Pinpoint the cell where the given text exists, returning its (X, Y) midpoint coordinate. 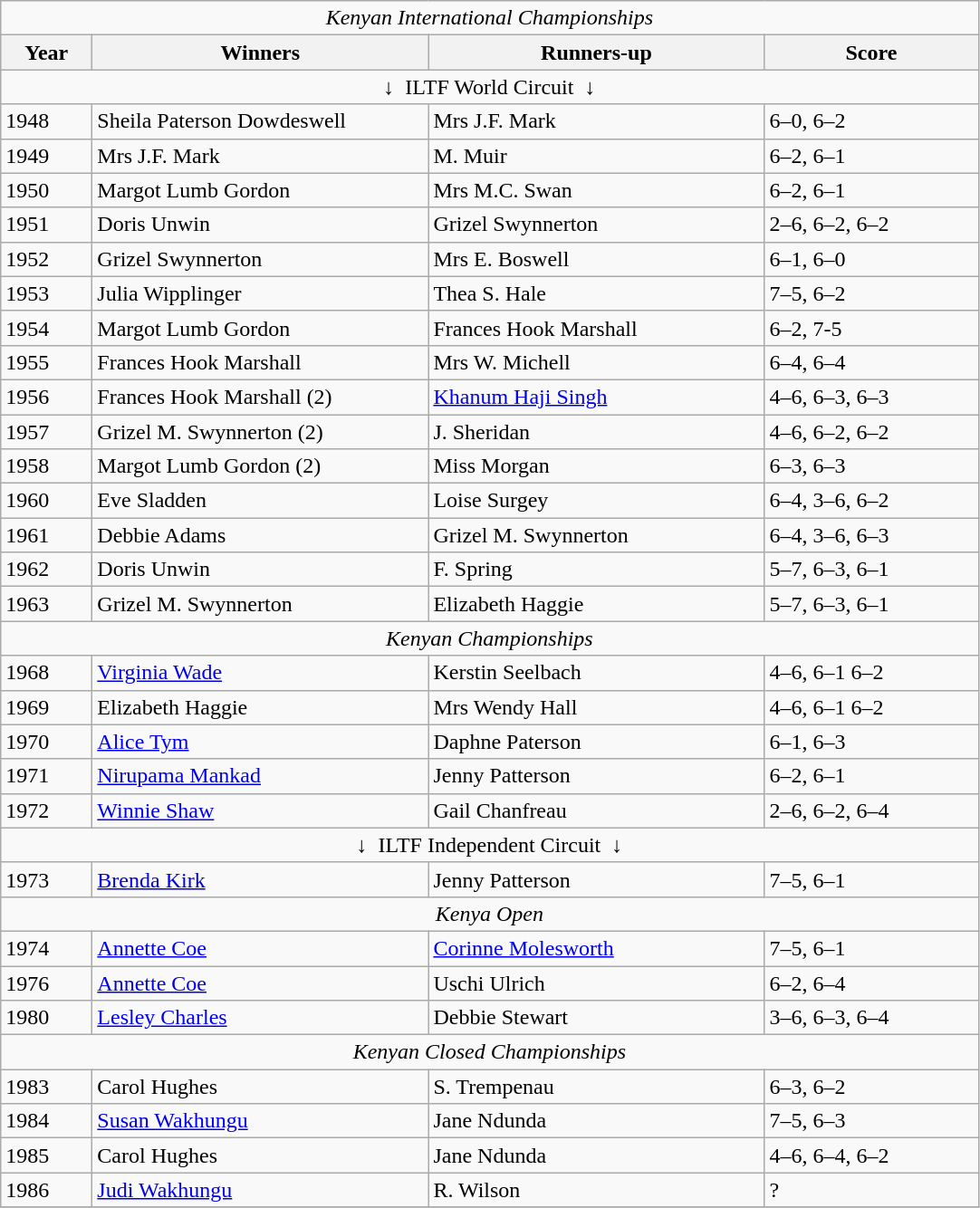
1962 (47, 570)
Virginia Wade (261, 673)
Kenyan International Championships (489, 18)
1956 (47, 397)
1984 (47, 1121)
4–6, 6–2, 6–2 (871, 432)
1986 (47, 1190)
1963 (47, 604)
Nirupama Mankad (261, 776)
F. Spring (596, 570)
Susan Wakhungu (261, 1121)
Daphne Paterson (596, 742)
R. Wilson (596, 1190)
Mrs E. Boswell (596, 259)
1950 (47, 190)
S. Trempenau (596, 1087)
Gail Chanfreau (596, 810)
4–6, 6–3, 6–3 (871, 397)
1971 (47, 776)
Winnie Shaw (261, 810)
Kenyan Championships (489, 638)
1949 (47, 156)
6–0, 6–2 (871, 121)
6–2, 7-5 (871, 328)
1969 (47, 707)
1952 (47, 259)
6–1, 6–0 (871, 259)
Kenyan Closed Championships (489, 1052)
6–3, 6–3 (871, 466)
Debbie Adams (261, 535)
1968 (47, 673)
1957 (47, 432)
Year (47, 53)
Grizel M. Swynnerton (2) (261, 432)
Lesley Charles (261, 1018)
Kerstin Seelbach (596, 673)
1974 (47, 948)
Corinne Molesworth (596, 948)
1951 (47, 225)
Khanum Haji Singh (596, 397)
J. Sheridan (596, 432)
Frances Hook Marshall (2) (261, 397)
Mrs W. Michell (596, 362)
M. Muir (596, 156)
Thea S. Hale (596, 293)
1953 (47, 293)
1954 (47, 328)
Margot Lumb Gordon (2) (261, 466)
2–6, 6–2, 6–2 (871, 225)
1948 (47, 121)
Miss Morgan (596, 466)
3–6, 6–3, 6–4 (871, 1018)
1985 (47, 1155)
7–5, 6–2 (871, 293)
1970 (47, 742)
6–2, 6–4 (871, 983)
Runners-up (596, 53)
1955 (47, 362)
Uschi Ulrich (596, 983)
1960 (47, 501)
1958 (47, 466)
1980 (47, 1018)
6–4, 3–6, 6–3 (871, 535)
2–6, 6–2, 6–4 (871, 810)
Debbie Stewart (596, 1018)
Loise Surgey (596, 501)
Mrs Wendy Hall (596, 707)
Mrs M.C. Swan (596, 190)
Alice Tym (261, 742)
? (871, 1190)
1961 (47, 535)
Julia Wipplinger (261, 293)
1983 (47, 1087)
1976 (47, 983)
Judi Wakhungu (261, 1190)
6–1, 6–3 (871, 742)
7–5, 6–3 (871, 1121)
6–3, 6–2 (871, 1087)
1973 (47, 879)
6–4, 6–4 (871, 362)
↓ ILTF Independent Circuit ↓ (489, 845)
↓ ILTF World Circuit ↓ (489, 87)
Eve Sladden (261, 501)
1972 (47, 810)
Winners (261, 53)
Kenya Open (489, 914)
Sheila Paterson Dowdeswell (261, 121)
4–6, 6–4, 6–2 (871, 1155)
Brenda Kirk (261, 879)
Score (871, 53)
6–4, 3–6, 6–2 (871, 501)
